Capture the cell that displays the provided text and extract its [X, Y] central coordinate. 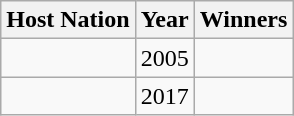
2005 [164, 58]
2017 [164, 96]
Winners [244, 20]
Year [164, 20]
Host Nation [68, 20]
